Detect which cell encompasses the target text, then output its (x, y) center coordinate. 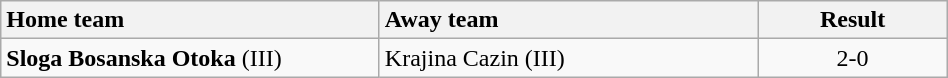
Away team (568, 20)
Result (852, 20)
Sloga Bosanska Otoka (III) (190, 58)
2-0 (852, 58)
Krajina Cazin (III) (568, 58)
Home team (190, 20)
